Return the [x, y] coordinate for the center point of the cell that contains the specified text.  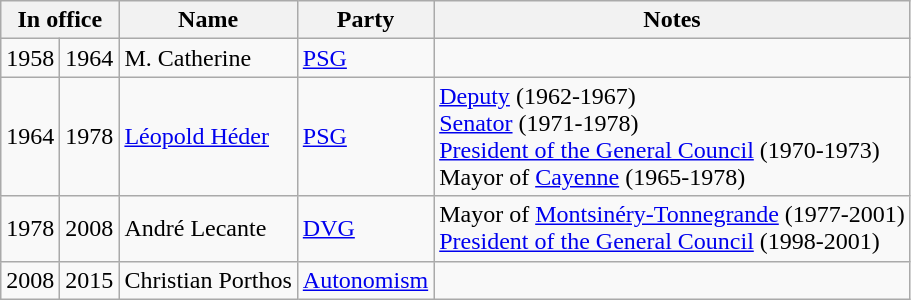
In office [60, 20]
Autonomism [365, 280]
Mayor of Montsinéry-Tonnegrande (1977-2001)President of the General Council (1998-2001) [672, 228]
1958 [30, 58]
Deputy (1962-1967)Senator (1971-1978)President of the General Council (1970-1973)Mayor of Cayenne (1965-1978) [672, 136]
Name [208, 20]
Christian Porthos [208, 280]
Notes [672, 20]
M. Catherine [208, 58]
Party [365, 20]
André Lecante [208, 228]
DVG [365, 228]
Léopold Héder [208, 136]
2015 [90, 280]
